Determine the (X, Y) coordinate at the center of the cell enclosing the given text.  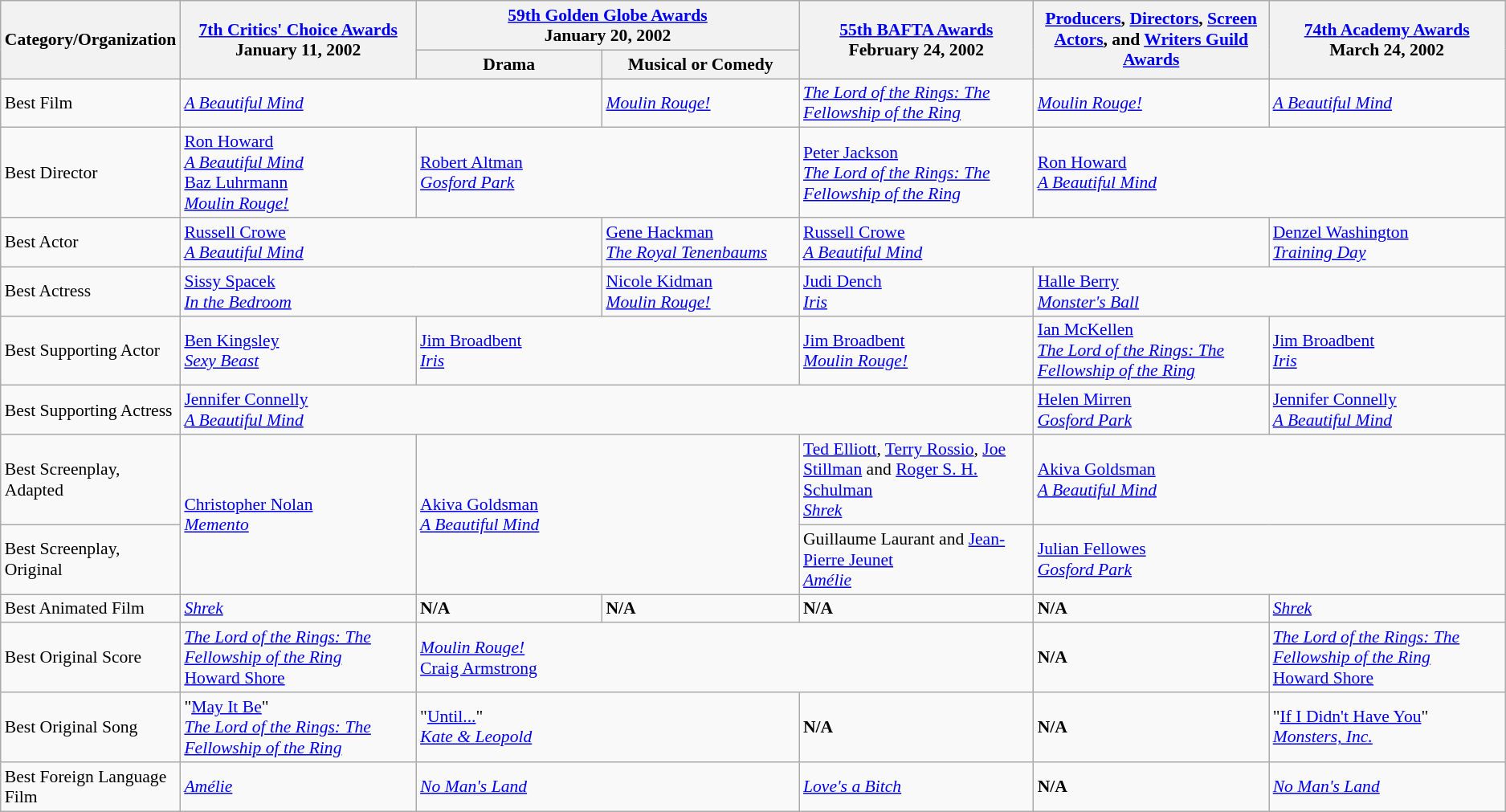
Best Actor (91, 243)
59th Golden Globe AwardsJanuary 20, 2002 (607, 26)
Jim BroadbentMoulin Rouge! (916, 350)
Robert AltmanGosford Park (607, 173)
"If I Didn't Have You"Monsters, Inc. (1387, 728)
Moulin Rouge!Craig Armstrong (724, 659)
Sissy SpacekIn the Bedroom (390, 291)
Halle BerryMonster's Ball (1269, 291)
Best Foreign Language Film (91, 787)
Musical or Comedy (700, 64)
Best Film (91, 103)
Ian McKellenThe Lord of the Rings: The Fellowship of the Ring (1152, 350)
Best Original Song (91, 728)
Best Screenplay, Adapted (91, 479)
"May It Be"The Lord of the Rings: The Fellowship of the Ring (298, 728)
Nicole KidmanMoulin Rouge! (700, 291)
Love's a Bitch (916, 787)
Best Actress (91, 291)
Best Supporting Actor (91, 350)
74th Academy Awards March 24, 2002 (1387, 40)
Category/Organization (91, 40)
Best Director (91, 173)
Drama (509, 64)
Ted Elliott, Terry Rossio, Joe Stillman and Roger S. H. SchulmanShrek (916, 479)
Ben KingsleySexy Beast (298, 350)
Helen MirrenGosford Park (1152, 410)
Amélie (298, 787)
Guillaume Laurant and Jean-Pierre JeunetAmélie (916, 559)
Ron HowardA Beautiful Mind (1269, 173)
Christopher NolanMemento (298, 514)
Judi DenchIris (916, 291)
The Lord of the Rings: The Fellowship of the Ring (916, 103)
7th Critics' Choice Awards January 11, 2002 (298, 40)
Best Original Score (91, 659)
Gene HackmanThe Royal Tenenbaums (700, 243)
Producers, Directors, Screen Actors, and Writers Guild Awards (1152, 40)
Ron HowardA Beautiful MindBaz LuhrmannMoulin Rouge! (298, 173)
55th BAFTA AwardsFebruary 24, 2002 (916, 40)
Best Supporting Actress (91, 410)
Best Animated Film (91, 609)
Julian FellowesGosford Park (1269, 559)
Peter JacksonThe Lord of the Rings: The Fellowship of the Ring (916, 173)
Denzel WashingtonTraining Day (1387, 243)
Best Screenplay, Original (91, 559)
"Until..."Kate & Leopold (607, 728)
